Search for the cell housing the specified text and yield its [X, Y] center coordinate. 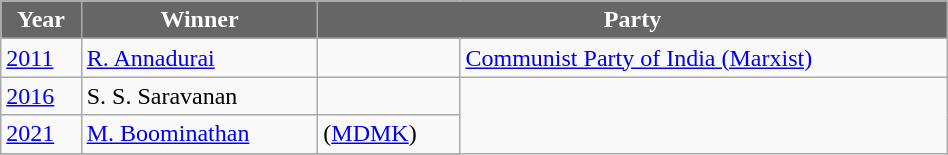
2011 [41, 58]
S. S. Saravanan [200, 96]
Party [632, 20]
Year [41, 20]
(MDMK) [389, 134]
R. Annadurai [200, 58]
Winner [200, 20]
2016 [41, 96]
M. Boominathan [200, 134]
Communist Party of India (Marxist) [704, 58]
2021 [41, 134]
